Scan for the cell matching the given text and deliver its [X, Y] coordinate at center. 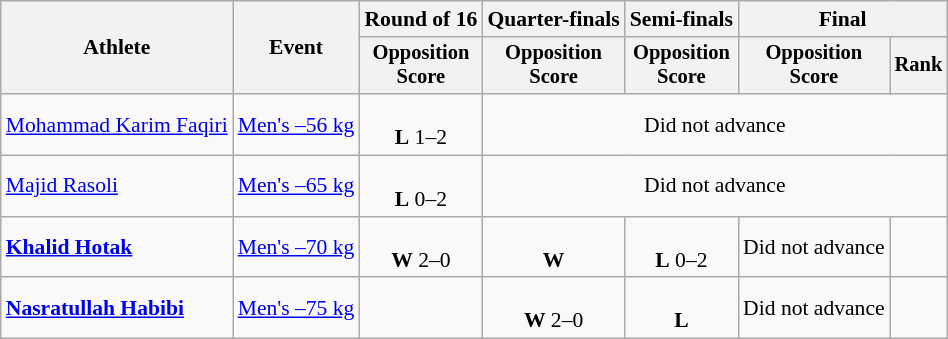
Men's –75 kg [296, 308]
Quarter-finals [553, 19]
Men's –70 kg [296, 248]
Final [842, 19]
Men's –56 kg [296, 124]
Semi-finals [682, 19]
Khalid Hotak [117, 248]
Athlete [117, 48]
Nasratullah Habibi [117, 308]
Mohammad Karim Faqiri [117, 124]
Majid Rasoli [117, 186]
Event [296, 48]
W [553, 248]
Rank [919, 66]
Men's –65 kg [296, 186]
L [682, 308]
L 1–2 [420, 124]
Round of 16 [420, 19]
